Identify which cell holds the provided text, then report its (X, Y) central coordinate. 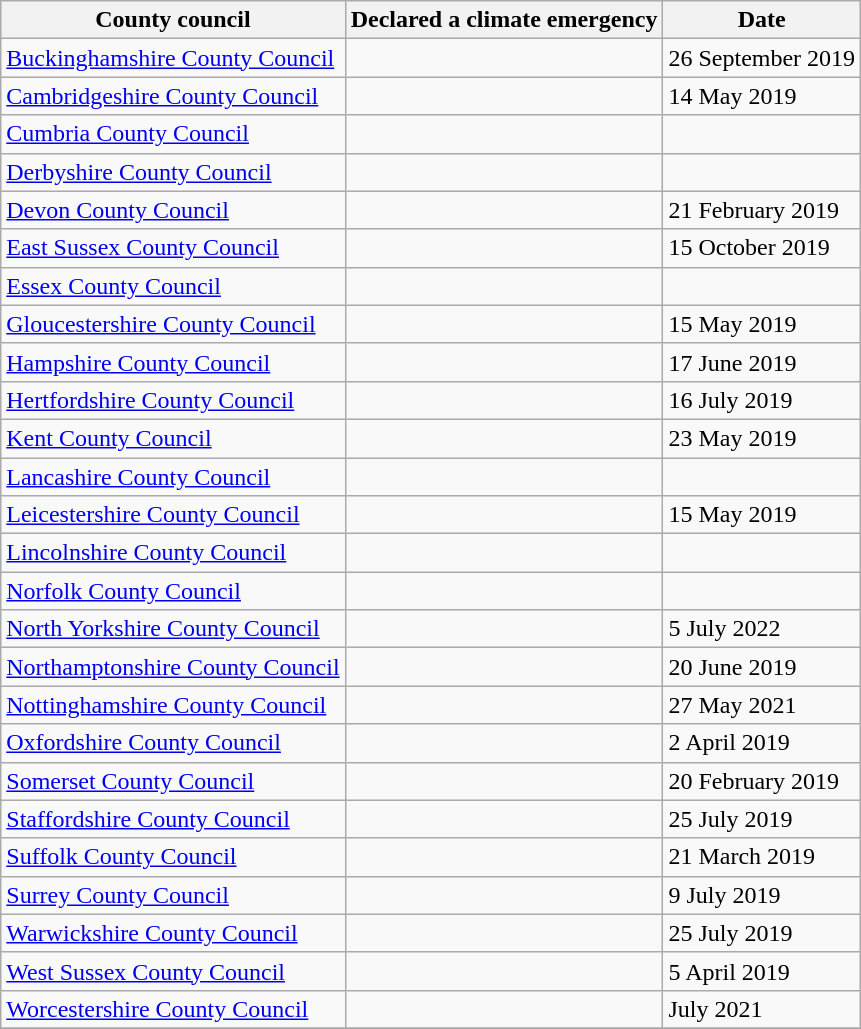
5 April 2019 (762, 971)
9 July 2019 (762, 895)
23 May 2019 (762, 438)
Hertfordshire County Council (173, 400)
21 February 2019 (762, 210)
Surrey County Council (173, 895)
14 May 2019 (762, 96)
27 May 2021 (762, 705)
Buckinghamshire County Council (173, 58)
East Sussex County Council (173, 248)
17 June 2019 (762, 362)
Lincolnshire County Council (173, 553)
Lancashire County Council (173, 477)
Norfolk County Council (173, 591)
West Sussex County Council (173, 971)
North Yorkshire County Council (173, 629)
5 July 2022 (762, 629)
Cambridgeshire County Council (173, 96)
Leicestershire County Council (173, 515)
16 July 2019 (762, 400)
Worcestershire County Council (173, 1009)
July 2021 (762, 1009)
15 October 2019 (762, 248)
Oxfordshire County Council (173, 743)
Gloucestershire County Council (173, 324)
Suffolk County Council (173, 857)
Cumbria County Council (173, 134)
Derbyshire County Council (173, 172)
Somerset County Council (173, 781)
Essex County Council (173, 286)
Kent County Council (173, 438)
20 June 2019 (762, 667)
Northamptonshire County Council (173, 667)
20 February 2019 (762, 781)
26 September 2019 (762, 58)
Warwickshire County Council (173, 933)
Staffordshire County Council (173, 819)
Hampshire County Council (173, 362)
County council (173, 20)
2 April 2019 (762, 743)
21 March 2019 (762, 857)
Declared a climate emergency (504, 20)
Devon County Council (173, 210)
Date (762, 20)
Nottinghamshire County Council (173, 705)
